Locate the cell with the specified text and output its (x, y) center coordinate. 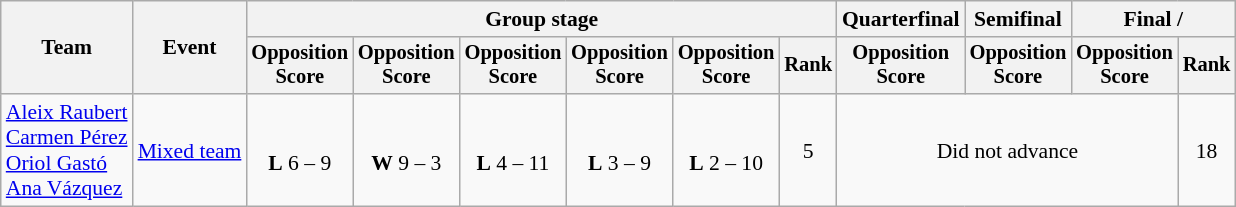
Event (190, 48)
Final / (1153, 19)
L 4 – 11 (514, 150)
5 (808, 150)
Did not advance (1008, 150)
Semifinal (1018, 19)
L 2 – 10 (726, 150)
Mixed team (190, 150)
18 (1207, 150)
Quarterfinal (901, 19)
L 6 – 9 (300, 150)
Team (67, 48)
W 9 – 3 (406, 150)
Aleix RaubertCarmen PérezOriol GastóAna Vázquez (67, 150)
Group stage (542, 19)
L 3 – 9 (620, 150)
